Extract the (x, y) coordinate from the center of the cell holding the provided text.  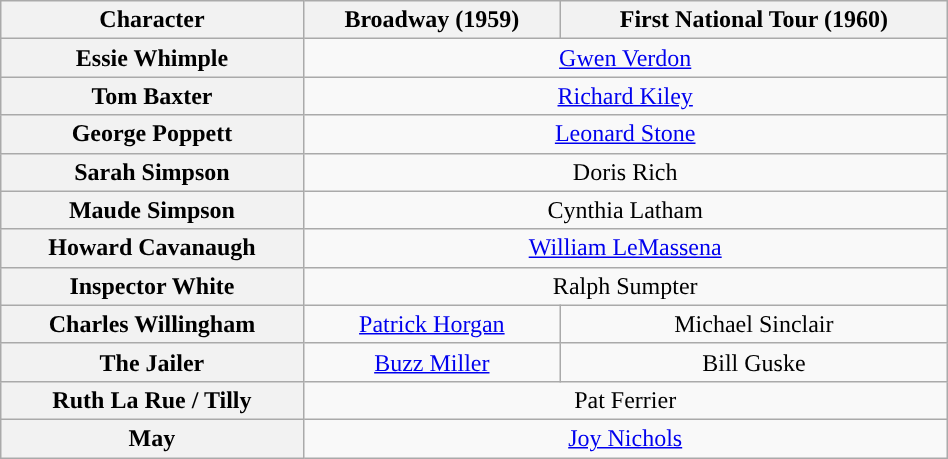
May (152, 438)
Character (152, 20)
The Jailer (152, 362)
Patrick Horgan (432, 324)
Leonard Stone (625, 134)
George Poppett (152, 134)
Pat Ferrier (625, 400)
Buzz Miller (432, 362)
Ralph Sumpter (625, 286)
Richard Kiley (625, 96)
Bill Guske (754, 362)
Michael Sinclair (754, 324)
Joy Nichols (625, 438)
Cynthia Latham (625, 210)
William LeMassena (625, 248)
First National Tour (1960) (754, 20)
Maude Simpson (152, 210)
Tom Baxter (152, 96)
Gwen Verdon (625, 58)
Sarah Simpson (152, 172)
Charles Willingham (152, 324)
Inspector White (152, 286)
Doris Rich (625, 172)
Howard Cavanaugh (152, 248)
Essie Whimple (152, 58)
Ruth La Rue / Tilly (152, 400)
Broadway (1959) (432, 20)
